Identify which cell holds the provided text, then report its (x, y) central coordinate. 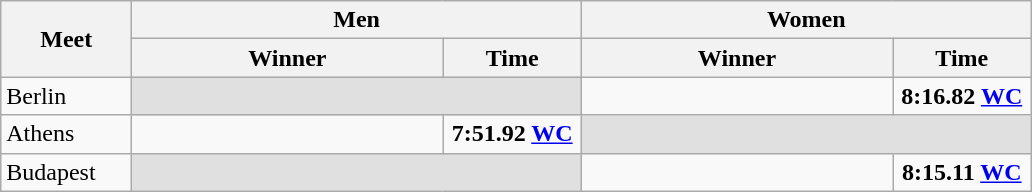
8:15.11 WC (962, 172)
7:51.92 WC (512, 134)
8:16.82 WC (962, 96)
Meet (66, 39)
Men (357, 20)
Budapest (66, 172)
Women (806, 20)
Berlin (66, 96)
Athens (66, 134)
